Provide the [x, y] coordinate of the cell's center where the given text is located.  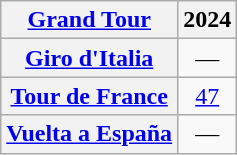
Giro d'Italia [90, 58]
Grand Tour [90, 20]
Vuelta a España [90, 134]
2024 [208, 20]
47 [208, 96]
Tour de France [90, 96]
